Search for the cell housing the specified text and yield its (x, y) center coordinate. 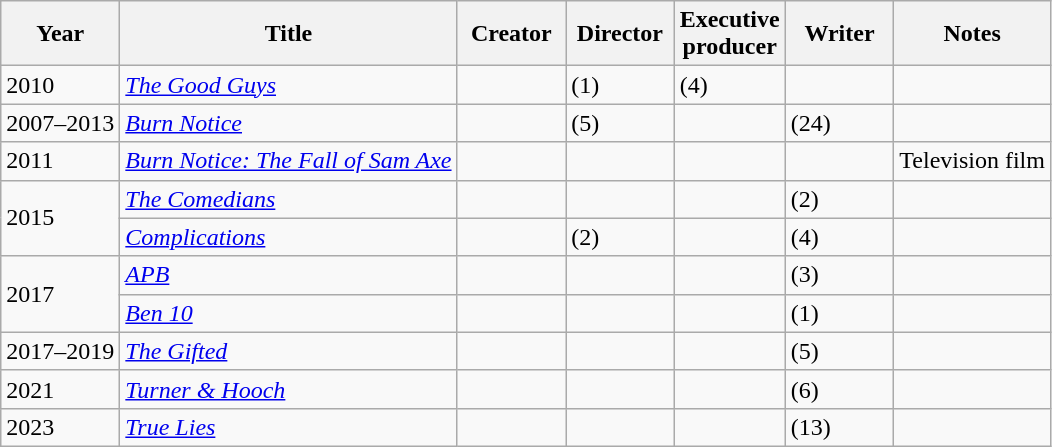
2011 (60, 161)
The Comedians (288, 199)
2017 (60, 294)
2017–2019 (60, 351)
APB (288, 275)
2010 (60, 85)
2023 (60, 427)
Burn Notice (288, 123)
The Gifted (288, 351)
Burn Notice: The Fall of Sam Axe (288, 161)
(6) (840, 389)
Writer (840, 34)
Television film (972, 161)
(13) (840, 427)
Turner & Hooch (288, 389)
Notes (972, 34)
2021 (60, 389)
2015 (60, 218)
Executiveproducer (730, 34)
2007–2013 (60, 123)
Title (288, 34)
Creator (512, 34)
Year (60, 34)
Complications (288, 237)
Director (620, 34)
The Good Guys (288, 85)
(3) (840, 275)
Ben 10 (288, 313)
True Lies (288, 427)
(24) (840, 123)
